Return the [X, Y] coordinate for the center point of the cell that contains the specified text.  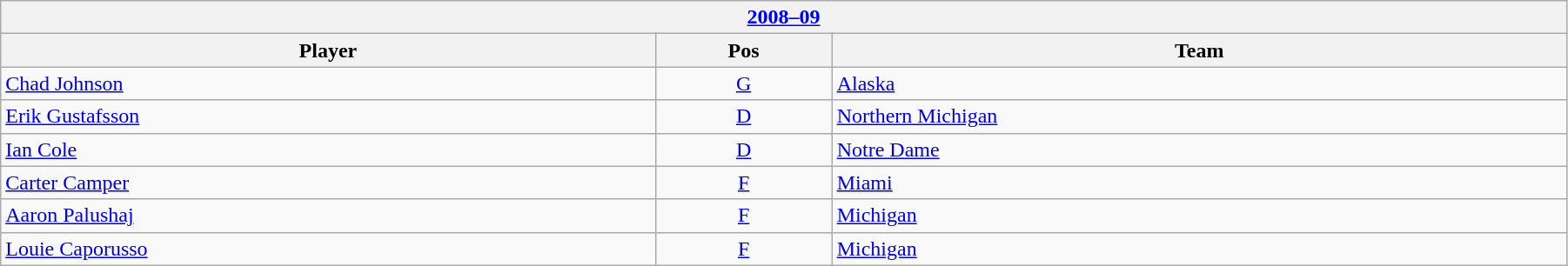
2008–09 [784, 17]
Notre Dame [1199, 150]
Ian Cole [328, 150]
Northern Michigan [1199, 116]
G [743, 83]
Erik Gustafsson [328, 116]
Player [328, 50]
Chad Johnson [328, 83]
Pos [743, 50]
Team [1199, 50]
Alaska [1199, 83]
Carter Camper [328, 183]
Aaron Palushaj [328, 216]
Miami [1199, 183]
Louie Caporusso [328, 249]
